From the cell containing the given text, extract its center point as (x, y) coordinate. 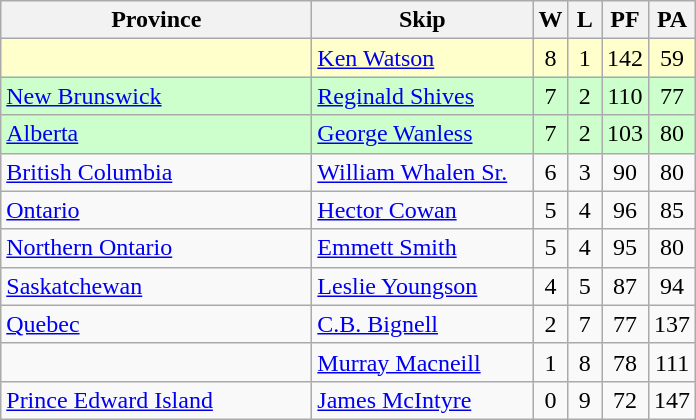
103 (626, 134)
85 (672, 210)
Quebec (156, 324)
59 (672, 58)
3 (585, 172)
0 (550, 400)
Hector Cowan (422, 210)
Emmett Smith (422, 248)
87 (626, 286)
72 (626, 400)
Reginald Shives (422, 96)
78 (626, 362)
111 (672, 362)
Leslie Youngson (422, 286)
Prince Edward Island (156, 400)
C.B. Bignell (422, 324)
9 (585, 400)
94 (672, 286)
W (550, 20)
Province (156, 20)
110 (626, 96)
Northern Ontario (156, 248)
James McIntyre (422, 400)
Saskatchewan (156, 286)
Alberta (156, 134)
Skip (422, 20)
New Brunswick (156, 96)
PF (626, 20)
137 (672, 324)
142 (626, 58)
L (585, 20)
90 (626, 172)
Ontario (156, 210)
British Columbia (156, 172)
Murray Macneill (422, 362)
George Wanless (422, 134)
Ken Watson (422, 58)
6 (550, 172)
PA (672, 20)
96 (626, 210)
William Whalen Sr. (422, 172)
147 (672, 400)
95 (626, 248)
